Detect which cell encompasses the target text, then output its (x, y) center coordinate. 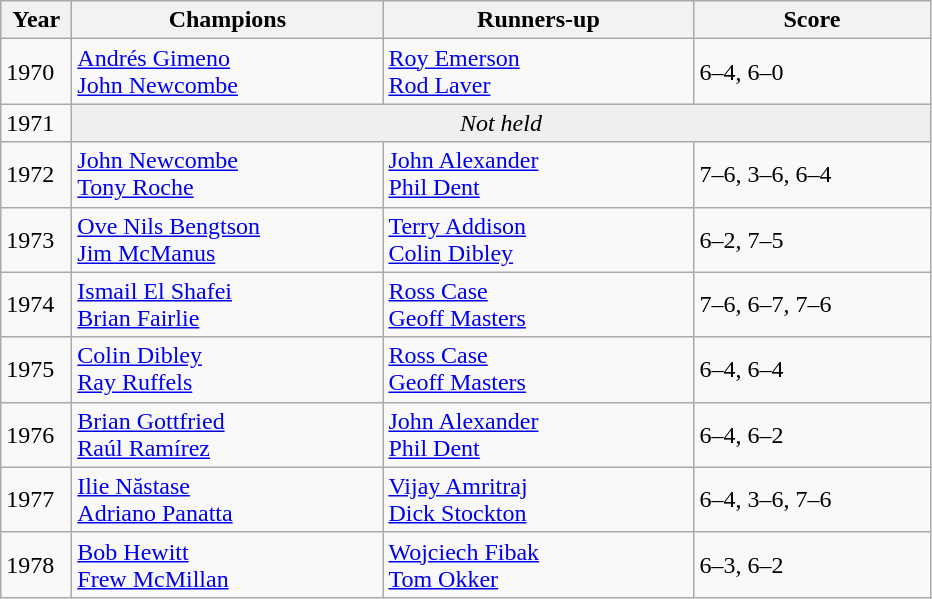
1978 (36, 564)
Not held (501, 123)
Andrés Gimeno John Newcombe (228, 72)
Roy Emerson Rod Laver (538, 72)
7–6, 6–7, 7–6 (812, 304)
Vijay Amritraj Dick Stockton (538, 500)
7–6, 3–6, 6–4 (812, 174)
1974 (36, 304)
1976 (36, 434)
1971 (36, 123)
Ove Nils Bengtson Jim McManus (228, 240)
Colin Dibley Ray Ruffels (228, 370)
6–4, 3–6, 7–6 (812, 500)
6–2, 7–5 (812, 240)
6–4, 6–0 (812, 72)
Wojciech Fibak Tom Okker (538, 564)
1970 (36, 72)
1973 (36, 240)
6–4, 6–2 (812, 434)
Ismail El Shafei Brian Fairlie (228, 304)
John Newcombe Tony Roche (228, 174)
1975 (36, 370)
6–4, 6–4 (812, 370)
Runners-up (538, 20)
Ilie Năstase Adriano Panatta (228, 500)
Champions (228, 20)
Bob Hewitt Frew McMillan (228, 564)
6–3, 6–2 (812, 564)
1977 (36, 500)
Year (36, 20)
Terry Addison Colin Dibley (538, 240)
Brian Gottfried Raúl Ramírez (228, 434)
Score (812, 20)
1972 (36, 174)
